Find where the given text appears and provide that cell's center as (x, y) coordinate. 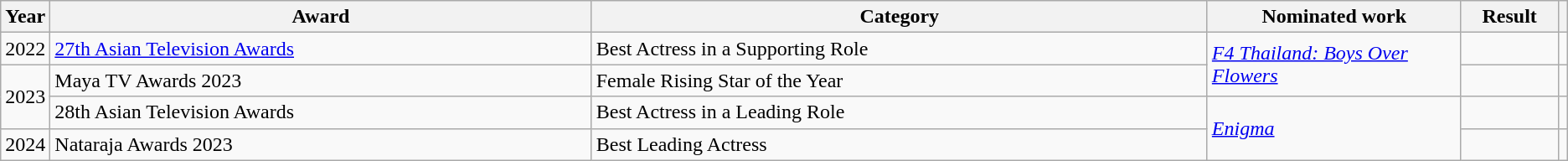
Female Rising Star of the Year (900, 80)
Result (1509, 17)
Best Leading Actress (900, 144)
2023 (25, 96)
Nominated work (1333, 17)
Enigma (1333, 128)
28th Asian Television Awards (321, 112)
Maya TV Awards 2023 (321, 80)
Category (900, 17)
27th Asian Television Awards (321, 49)
Award (321, 17)
Best Actress in a Leading Role (900, 112)
2024 (25, 144)
Best Actress in a Supporting Role (900, 49)
Nataraja Awards 2023 (321, 144)
2022 (25, 49)
Year (25, 17)
F4 Thailand: Boys Over Flowers (1333, 65)
